Scan for the cell matching the given text and deliver its [X, Y] coordinate at center. 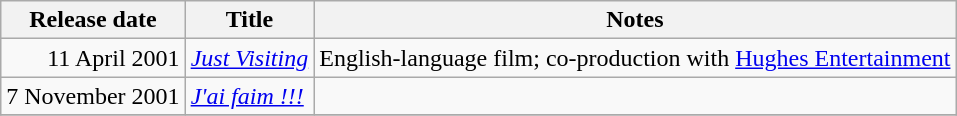
English-language film; co-production with Hughes Entertainment [635, 58]
J'ai faim !!! [250, 96]
7 November 2001 [93, 96]
Title [250, 20]
Notes [635, 20]
11 April 2001 [93, 58]
Just Visiting [250, 58]
Release date [93, 20]
